Detect which cell encompasses the target text, then output its (x, y) center coordinate. 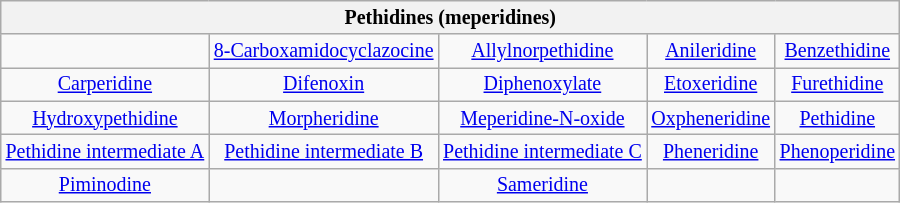
Allylnorpethidine (542, 52)
Oxpheneridine (711, 118)
Etoxeridine (711, 84)
Difenoxin (324, 84)
Meperidine-N-oxide (542, 118)
Pethidines (meperidines) (450, 18)
Diphenoxylate (542, 84)
Pethidine intermediate A (105, 152)
Sameridine (542, 184)
Pethidine intermediate C (542, 152)
Phenoperidine (838, 152)
Pethidine (838, 118)
Hydroxypethidine (105, 118)
Benzethidine (838, 52)
Piminodine (105, 184)
8-Carboxamidocyclazocine (324, 52)
Pethidine intermediate B (324, 152)
Carperidine (105, 84)
Anileridine (711, 52)
Pheneridine (711, 152)
Furethidine (838, 84)
Morpheridine (324, 118)
